Identify which cell holds the provided text, then report its [x, y] central coordinate. 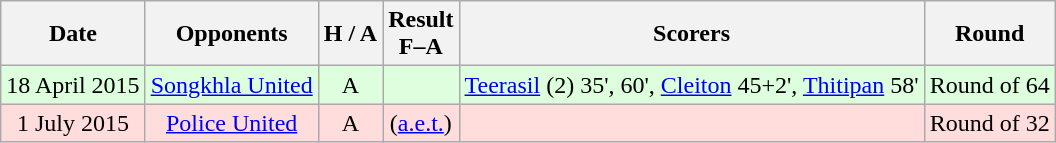
Round of 64 [990, 85]
Round of 32 [990, 123]
Police United [232, 123]
Opponents [232, 34]
18 April 2015 [73, 85]
Date [73, 34]
H / A [350, 34]
ResultF–A [421, 34]
1 July 2015 [73, 123]
(a.e.t.) [421, 123]
Teerasil (2) 35', 60', Cleiton 45+2', Thitipan 58' [692, 85]
Scorers [692, 34]
Round [990, 34]
Songkhla United [232, 85]
